From the cell containing the given text, extract its center point as [X, Y] coordinate. 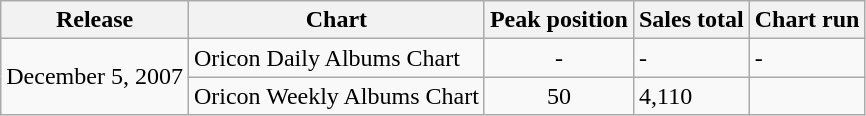
Sales total [691, 20]
Peak position [558, 20]
Release [95, 20]
December 5, 2007 [95, 77]
Chart [336, 20]
50 [558, 96]
Chart run [807, 20]
Oricon Daily Albums Chart [336, 58]
4,110 [691, 96]
Oricon Weekly Albums Chart [336, 96]
